Capture the cell that displays the provided text and extract its [x, y] central coordinate. 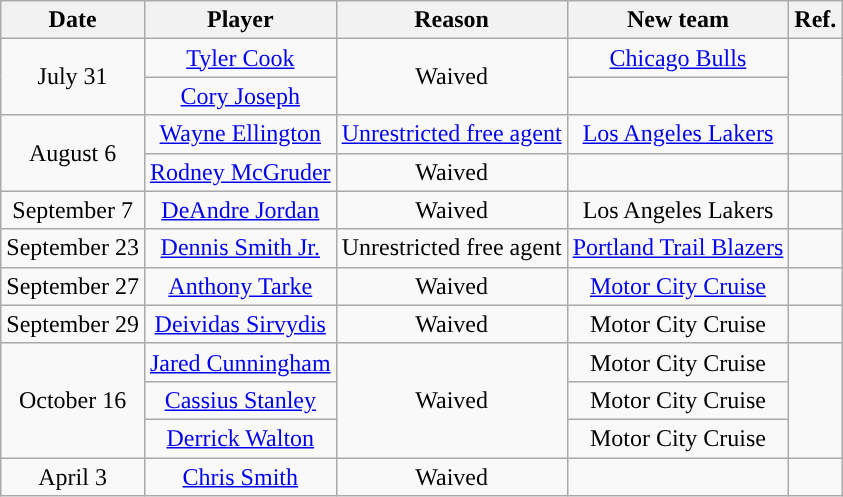
Cory Joseph [240, 96]
Chicago Bulls [678, 58]
August 6 [73, 153]
Deividas Sirvydis [240, 324]
New team [678, 20]
October 16 [73, 400]
DeAndre Jordan [240, 210]
September 7 [73, 210]
September 29 [73, 324]
Chris Smith [240, 477]
Derrick Walton [240, 438]
Tyler Cook [240, 58]
April 3 [73, 477]
Wayne Ellington [240, 134]
Date [73, 20]
July 31 [73, 77]
Rodney McGruder [240, 172]
Portland Trail Blazers [678, 248]
Player [240, 20]
Reason [452, 20]
September 27 [73, 286]
Ref. [816, 20]
Jared Cunningham [240, 362]
Cassius Stanley [240, 400]
Dennis Smith Jr. [240, 248]
September 23 [73, 248]
Anthony Tarke [240, 286]
